Locate the cell with the specified text and output its (x, y) center coordinate. 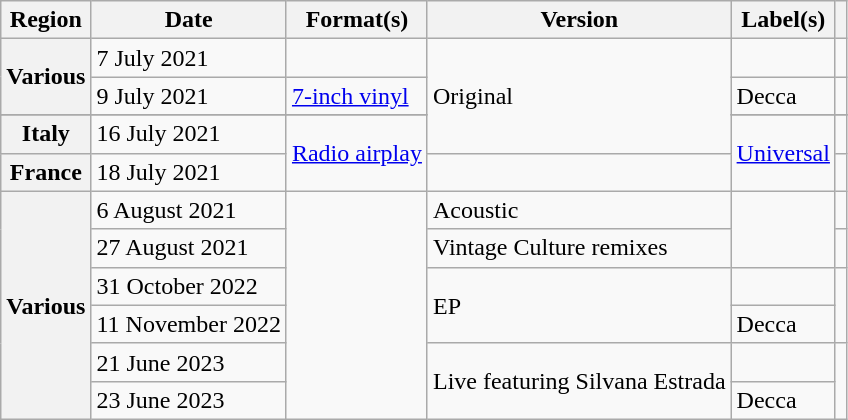
9 July 2021 (188, 96)
Live featuring Silvana Estrada (579, 381)
Format(s) (356, 20)
Version (579, 20)
16 July 2021 (188, 134)
Original (579, 96)
Vintage Culture remixes (579, 248)
Label(s) (783, 20)
27 August 2021 (188, 248)
Date (188, 20)
6 August 2021 (188, 210)
Radio airplay (356, 153)
EP (579, 305)
Universal (783, 153)
7-inch vinyl (356, 96)
Region (46, 20)
18 July 2021 (188, 172)
21 June 2023 (188, 362)
France (46, 172)
Italy (46, 134)
11 November 2022 (188, 324)
31 October 2022 (188, 286)
23 June 2023 (188, 400)
7 July 2021 (188, 58)
Acoustic (579, 210)
